Determine the [X, Y] coordinate at the center of the cell enclosing the given text.  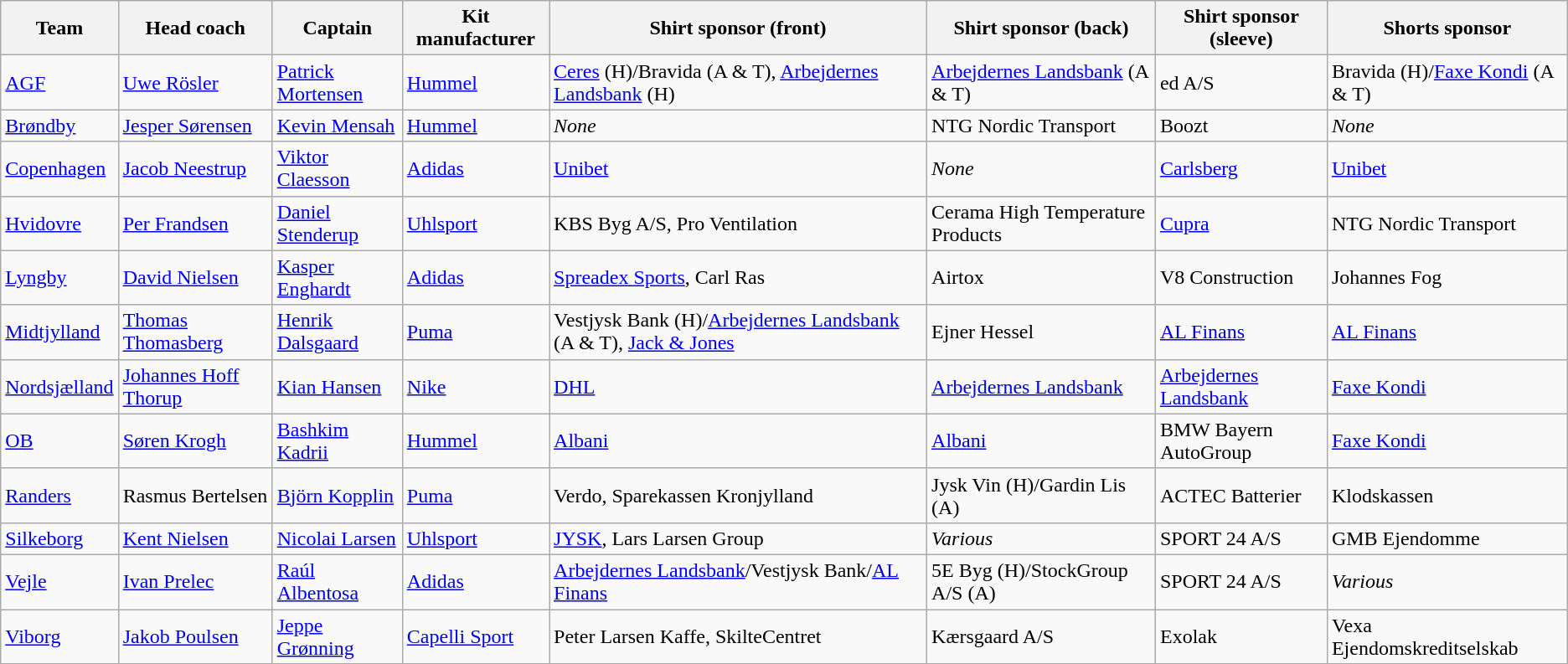
Bashkim Kadrii [337, 440]
Jakob Poulsen [195, 636]
Copenhagen [59, 169]
KBS Byg A/S, Pro Ventilation [739, 223]
Nike [476, 387]
Jysk Vin (H)/Gardin Lis (A) [1042, 496]
Brøndby [59, 126]
Nicolai Larsen [337, 538]
Daniel Stenderup [337, 223]
Jacob Neestrup [195, 169]
DHL [739, 387]
Patrick Mortensen [337, 82]
Björn Kopplin [337, 496]
Klodskassen [1447, 496]
Kent Nielsen [195, 538]
Rasmus Bertelsen [195, 496]
Peter Larsen Kaffe, SkilteCentret [739, 636]
GMB Ejendomme [1447, 538]
Team [59, 28]
Exolak [1241, 636]
Ceres (H)/Bravida (A & T), Arbejdernes Landsbank (H) [739, 82]
Kit manufacturer [476, 28]
5E Byg (H)/StockGroup A/S (A) [1042, 581]
Johannes Fog [1447, 278]
Arbejdernes Landsbank/Vestjysk Bank/AL Finans [739, 581]
Johannes Hoff Thorup [195, 387]
Randers [59, 496]
Bravida (H)/Faxe Kondi (A & T) [1447, 82]
Shirt sponsor (front) [739, 28]
Shirt sponsor (back) [1042, 28]
Kærsgaard A/S [1042, 636]
Head coach [195, 28]
Silkeborg [59, 538]
Boozt [1241, 126]
Arbejdernes Landsbank (A & T) [1042, 82]
Henrik Dalsgaard [337, 332]
ACTEC Batterier [1241, 496]
Kian Hansen [337, 387]
Carlsberg [1241, 169]
Airtox [1042, 278]
Viborg [59, 636]
Lyngby [59, 278]
Vestjysk Bank (H)/Arbejdernes Landsbank (A & T), Jack & Jones [739, 332]
Kasper Enghardt [337, 278]
Kevin Mensah [337, 126]
Uwe Rösler [195, 82]
Vexa Ejendomskreditselskab [1447, 636]
Spreadex Sports, Carl Ras [739, 278]
OB [59, 440]
Capelli Sport [476, 636]
Verdo, Sparekassen Kronjylland [739, 496]
Cerama High Temperature Products [1042, 223]
Søren Krogh [195, 440]
Captain [337, 28]
ed A/S [1241, 82]
Hvidovre [59, 223]
JYSK, Lars Larsen Group [739, 538]
Nordsjælland [59, 387]
Midtjylland [59, 332]
Viktor Claesson [337, 169]
Per Frandsen [195, 223]
AGF [59, 82]
Cupra [1241, 223]
Jesper Sørensen [195, 126]
Shorts sponsor [1447, 28]
Jeppe Grønning [337, 636]
Shirt sponsor (sleeve) [1241, 28]
V8 Construction [1241, 278]
David Nielsen [195, 278]
Thomas Thomasberg [195, 332]
Ivan Prelec [195, 581]
BMW Bayern AutoGroup [1241, 440]
Raúl Albentosa [337, 581]
Ejner Hessel [1042, 332]
Vejle [59, 581]
